Output the (x, y) coordinate of the center of the cell containing the given text.  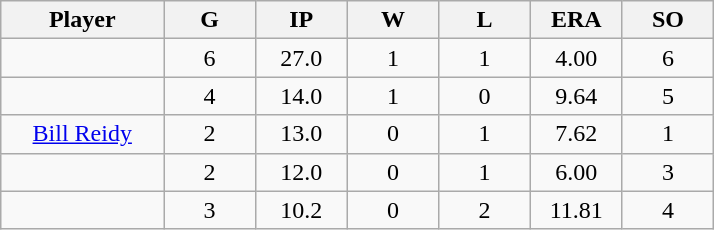
4.00 (576, 58)
Bill Reidy (82, 134)
9.64 (576, 96)
6.00 (576, 172)
SO (668, 20)
5 (668, 96)
G (210, 20)
IP (301, 20)
ERA (576, 20)
13.0 (301, 134)
11.81 (576, 210)
14.0 (301, 96)
12.0 (301, 172)
Player (82, 20)
10.2 (301, 210)
W (393, 20)
27.0 (301, 58)
L (485, 20)
7.62 (576, 134)
